For the text-containing cell, return its midpoint in (x, y) coordinate format. 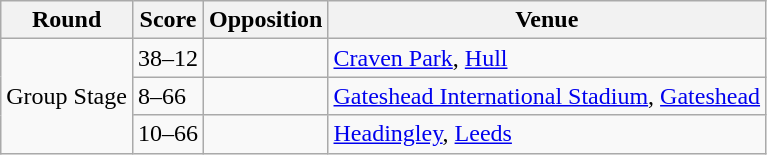
Craven Park, Hull (547, 58)
Gateshead International Stadium, Gateshead (547, 96)
Venue (547, 20)
10–66 (168, 134)
Headingley, Leeds (547, 134)
Score (168, 20)
Round (67, 20)
Opposition (266, 20)
Group Stage (67, 96)
38–12 (168, 58)
8–66 (168, 96)
